Identify which cell holds the provided text, then report its [X, Y] central coordinate. 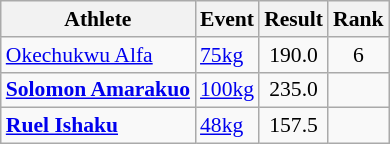
100kg [227, 90]
48kg [227, 126]
Event [227, 19]
235.0 [294, 90]
Rank [358, 19]
Result [294, 19]
157.5 [294, 126]
Solomon Amarakuo [98, 90]
190.0 [294, 55]
Okechukwu Alfa [98, 55]
Ruel Ishaku [98, 126]
6 [358, 55]
Athlete [98, 19]
75kg [227, 55]
